Extract the [x, y] coordinate from the center of the cell holding the provided text.  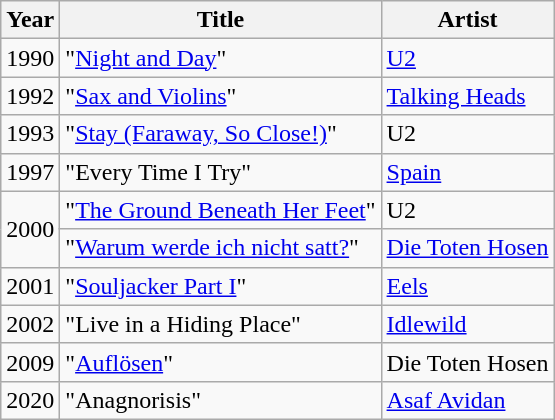
2001 [30, 286]
1997 [30, 172]
"Anagnorisis" [220, 400]
1992 [30, 96]
"Warum werde ich nicht satt?" [220, 248]
"Every Time I Try" [220, 172]
2000 [30, 229]
1993 [30, 134]
"Live in a Hiding Place" [220, 324]
Spain [468, 172]
"The Ground Beneath Her Feet" [220, 210]
Talking Heads [468, 96]
1990 [30, 58]
Eels [468, 286]
"Sax and Violins" [220, 96]
"Souljacker Part I" [220, 286]
Year [30, 20]
Idlewild [468, 324]
Asaf Avidan [468, 400]
2009 [30, 362]
"Night and Day" [220, 58]
Artist [468, 20]
Title [220, 20]
2020 [30, 400]
"Stay (Faraway, So Close!)" [220, 134]
"Auflösen" [220, 362]
2002 [30, 324]
